Output the [x, y] coordinate of the center of the cell containing the given text.  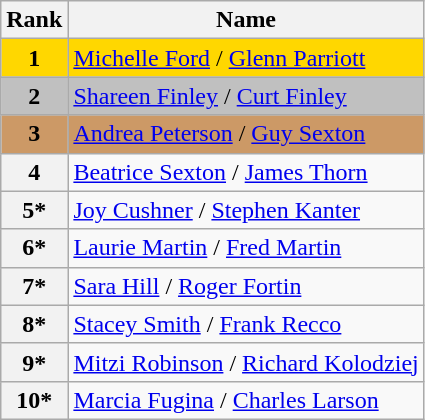
Stacey Smith / Frank Recco [246, 324]
Name [246, 20]
Rank [34, 20]
Joy Cushner / Stephen Kanter [246, 210]
Michelle Ford / Glenn Parriott [246, 58]
Sara Hill / Roger Fortin [246, 286]
5* [34, 210]
3 [34, 134]
Beatrice Sexton / James Thorn [246, 172]
Shareen Finley / Curt Finley [246, 96]
6* [34, 248]
10* [34, 400]
9* [34, 362]
Andrea Peterson / Guy Sexton [246, 134]
7* [34, 286]
Marcia Fugina / Charles Larson [246, 400]
4 [34, 172]
Mitzi Robinson / Richard Kolodziej [246, 362]
1 [34, 58]
2 [34, 96]
8* [34, 324]
Laurie Martin / Fred Martin [246, 248]
